Return the [x, y] coordinate for the center point of the cell that contains the specified text.  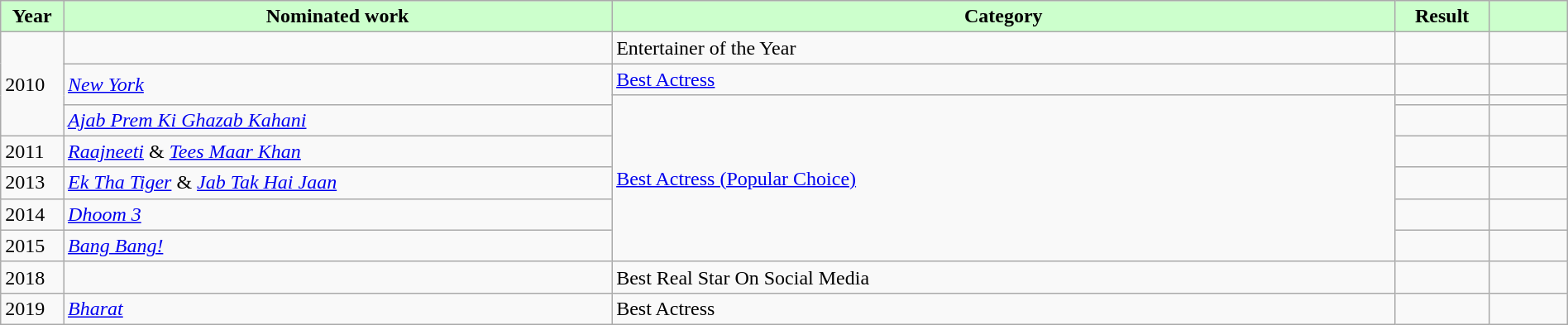
Year [32, 17]
2018 [32, 277]
Best Actress (Popular Choice) [1004, 179]
2014 [32, 214]
Bharat [337, 308]
2013 [32, 183]
Category [1004, 17]
Nominated work [337, 17]
2019 [32, 308]
Ek Tha Tiger & Jab Tak Hai Jaan [337, 183]
New York [337, 84]
Entertainer of the Year [1004, 48]
Dhoom 3 [337, 214]
Bang Bang! [337, 246]
Result [1442, 17]
Best Real Star On Social Media [1004, 277]
2011 [32, 151]
Raajneeti & Tees Maar Khan [337, 151]
Ajab Prem Ki Ghazab Kahani [337, 120]
2015 [32, 246]
2010 [32, 84]
